Pinpoint the cell where the given text exists, returning its [x, y] midpoint coordinate. 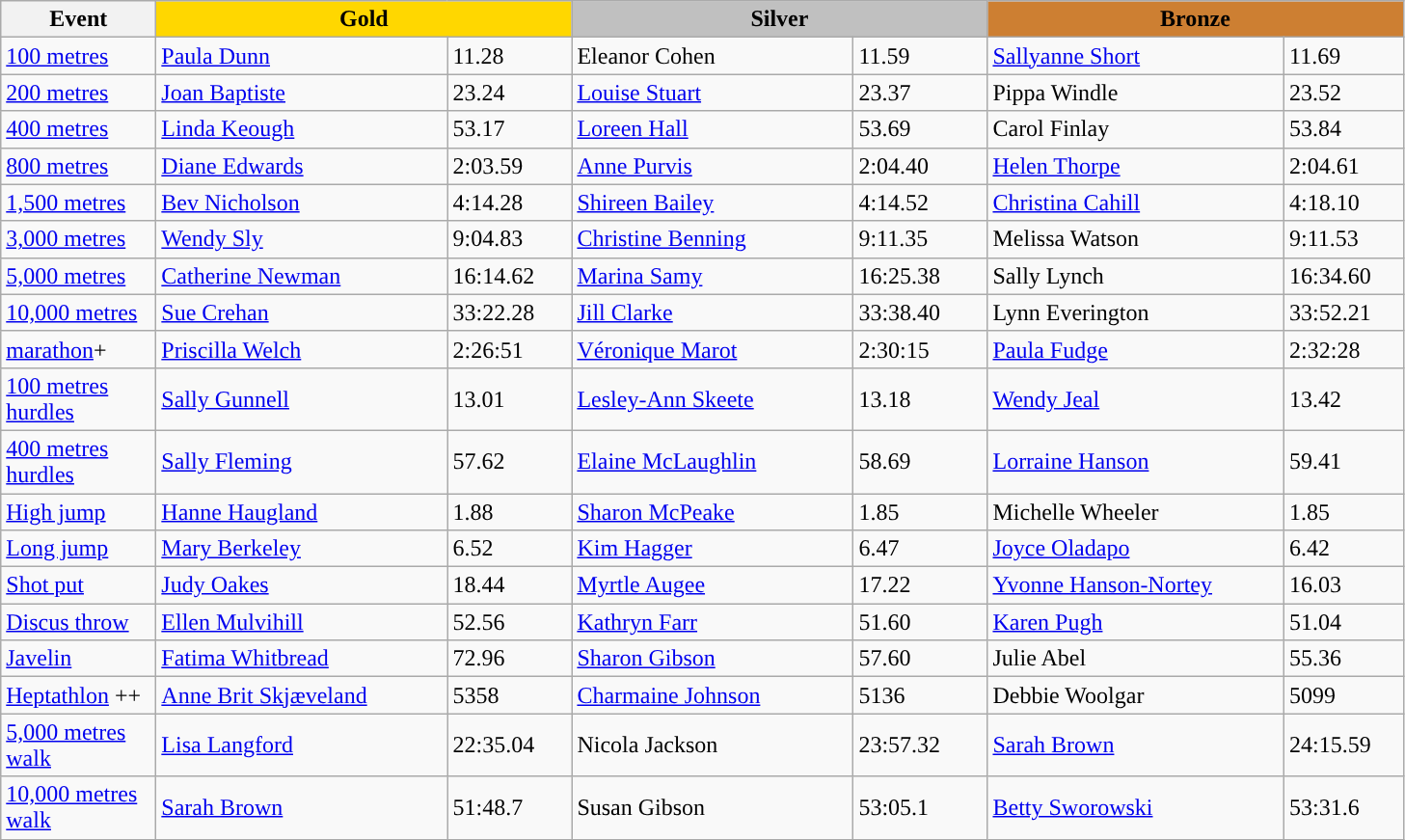
Discus throw [79, 622]
Susan Gibson [713, 808]
400 metres [79, 129]
Sharon McPeake [713, 512]
18.44 [509, 585]
Wendy Sly [302, 239]
5136 [920, 695]
9:11.35 [920, 239]
16:25.38 [920, 276]
13.42 [1344, 399]
51:48.7 [509, 808]
Michelle Wheeler [1136, 512]
Shot put [79, 585]
53.84 [1344, 129]
11.69 [1344, 56]
1.88 [509, 512]
Heptathlon ++ [79, 695]
Sallyanne Short [1136, 56]
5099 [1344, 695]
4:14.28 [509, 203]
Elaine McLaughlin [713, 461]
Lisa Langford [302, 745]
6.52 [509, 549]
57.60 [920, 659]
2:04.61 [1344, 166]
marathon+ [79, 349]
23:57.32 [920, 745]
22:35.04 [509, 745]
Helen Thorpe [1136, 166]
1,500 metres [79, 203]
Mary Berkeley [302, 549]
23.24 [509, 93]
51.04 [1344, 622]
10,000 metres [79, 312]
Wendy Jeal [1136, 399]
Sally Lynch [1136, 276]
2:32:28 [1344, 349]
Nicola Jackson [713, 745]
200 metres [79, 93]
Carol Finlay [1136, 129]
10,000 metres walk [79, 808]
13.01 [509, 399]
6.42 [1344, 549]
Catherine Newman [302, 276]
Loreen Hall [713, 129]
52.56 [509, 622]
9:11.53 [1344, 239]
Debbie Woolgar [1136, 695]
Linda Keough [302, 129]
High jump [79, 512]
3,000 metres [79, 239]
53:31.6 [1344, 808]
Event [79, 19]
16:34.60 [1344, 276]
Javelin [79, 659]
Charmaine Johnson [713, 695]
72.96 [509, 659]
5,000 metres walk [79, 745]
23.52 [1344, 93]
2:26:51 [509, 349]
Joan Baptiste [302, 93]
Véronique Marot [713, 349]
Shireen Bailey [713, 203]
Anne Brit Skjæveland [302, 695]
Ellen Mulvihill [302, 622]
23.37 [920, 93]
4:14.52 [920, 203]
6.47 [920, 549]
24:15.59 [1344, 745]
Long jump [79, 549]
33:52.21 [1344, 312]
Diane Edwards [302, 166]
Joyce Oladapo [1136, 549]
4:18.10 [1344, 203]
Christine Benning [713, 239]
Jill Clarke [713, 312]
11.28 [509, 56]
53.69 [920, 129]
Kim Hagger [713, 549]
9:04.83 [509, 239]
5358 [509, 695]
800 metres [79, 166]
5,000 metres [79, 276]
Eleanor Cohen [713, 56]
400 metres hurdles [79, 461]
Lynn Everington [1136, 312]
Bev Nicholson [302, 203]
Judy Oakes [302, 585]
Fatima Whitbread [302, 659]
100 metres hurdles [79, 399]
Betty Sworowski [1136, 808]
2:04.40 [920, 166]
33:38.40 [920, 312]
Yvonne Hanson-Nortey [1136, 585]
Pippa Windle [1136, 93]
Paula Dunn [302, 56]
2:30:15 [920, 349]
Julie Abel [1136, 659]
Paula Fudge [1136, 349]
100 metres [79, 56]
Anne Purvis [713, 166]
Melissa Watson [1136, 239]
58.69 [920, 461]
13.18 [920, 399]
17.22 [920, 585]
Marina Samy [713, 276]
Christina Cahill [1136, 203]
Hanne Haugland [302, 512]
51.60 [920, 622]
Gold [365, 19]
Karen Pugh [1136, 622]
Bronze [1196, 19]
Priscilla Welch [302, 349]
57.62 [509, 461]
Silver [779, 19]
16.03 [1344, 585]
Lorraine Hanson [1136, 461]
2:03.59 [509, 166]
Myrtle Augee [713, 585]
Kathryn Farr [713, 622]
16:14.62 [509, 276]
33:22.28 [509, 312]
Sally Gunnell [302, 399]
53:05.1 [920, 808]
Sally Fleming [302, 461]
Sue Crehan [302, 312]
59.41 [1344, 461]
Louise Stuart [713, 93]
11.59 [920, 56]
55.36 [1344, 659]
Lesley-Ann Skeete [713, 399]
53.17 [509, 129]
Sharon Gibson [713, 659]
